Search for the cell housing the specified text and yield its [X, Y] center coordinate. 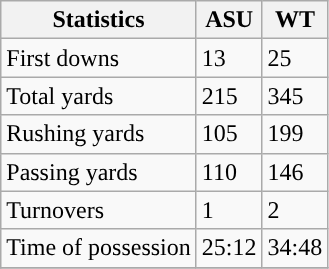
ASU [229, 20]
34:48 [295, 248]
25 [295, 58]
Time of possession [99, 248]
Statistics [99, 20]
146 [295, 172]
Turnovers [99, 210]
199 [295, 134]
345 [295, 96]
2 [295, 210]
105 [229, 134]
1 [229, 210]
25:12 [229, 248]
Total yards [99, 96]
WT [295, 20]
215 [229, 96]
13 [229, 58]
First downs [99, 58]
110 [229, 172]
Passing yards [99, 172]
Rushing yards [99, 134]
